Capture the cell that displays the provided text and extract its [x, y] central coordinate. 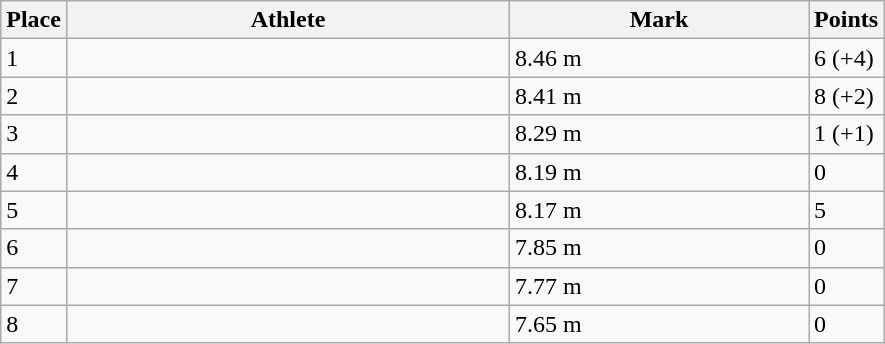
7.85 m [660, 248]
8 [34, 324]
7.65 m [660, 324]
8.41 m [660, 96]
1 [34, 58]
7 [34, 286]
8 (+2) [846, 96]
Place [34, 20]
8.17 m [660, 210]
8.19 m [660, 172]
2 [34, 96]
1 (+1) [846, 134]
4 [34, 172]
7.77 m [660, 286]
3 [34, 134]
8.46 m [660, 58]
8.29 m [660, 134]
Points [846, 20]
Mark [660, 20]
6 (+4) [846, 58]
6 [34, 248]
Athlete [288, 20]
